Determine the [X, Y] coordinate at the center of the cell enclosing the given text.  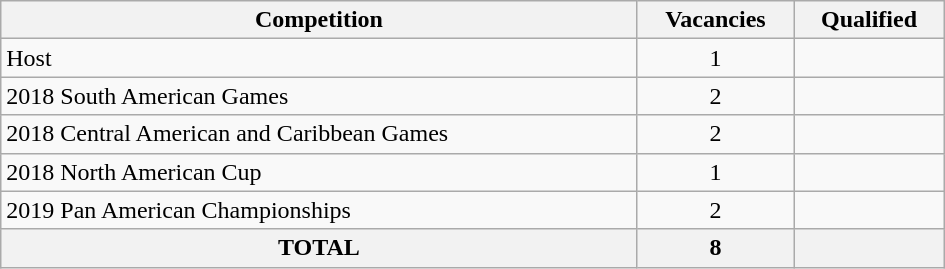
Host [319, 58]
Competition [319, 20]
2018 Central American and Caribbean Games [319, 134]
Vacancies [716, 20]
2019 Pan American Championships [319, 210]
2018 North American Cup [319, 172]
8 [716, 248]
2018 South American Games [319, 96]
TOTAL [319, 248]
Qualified [869, 20]
